Return (x, y) of the center of cell containing provided text 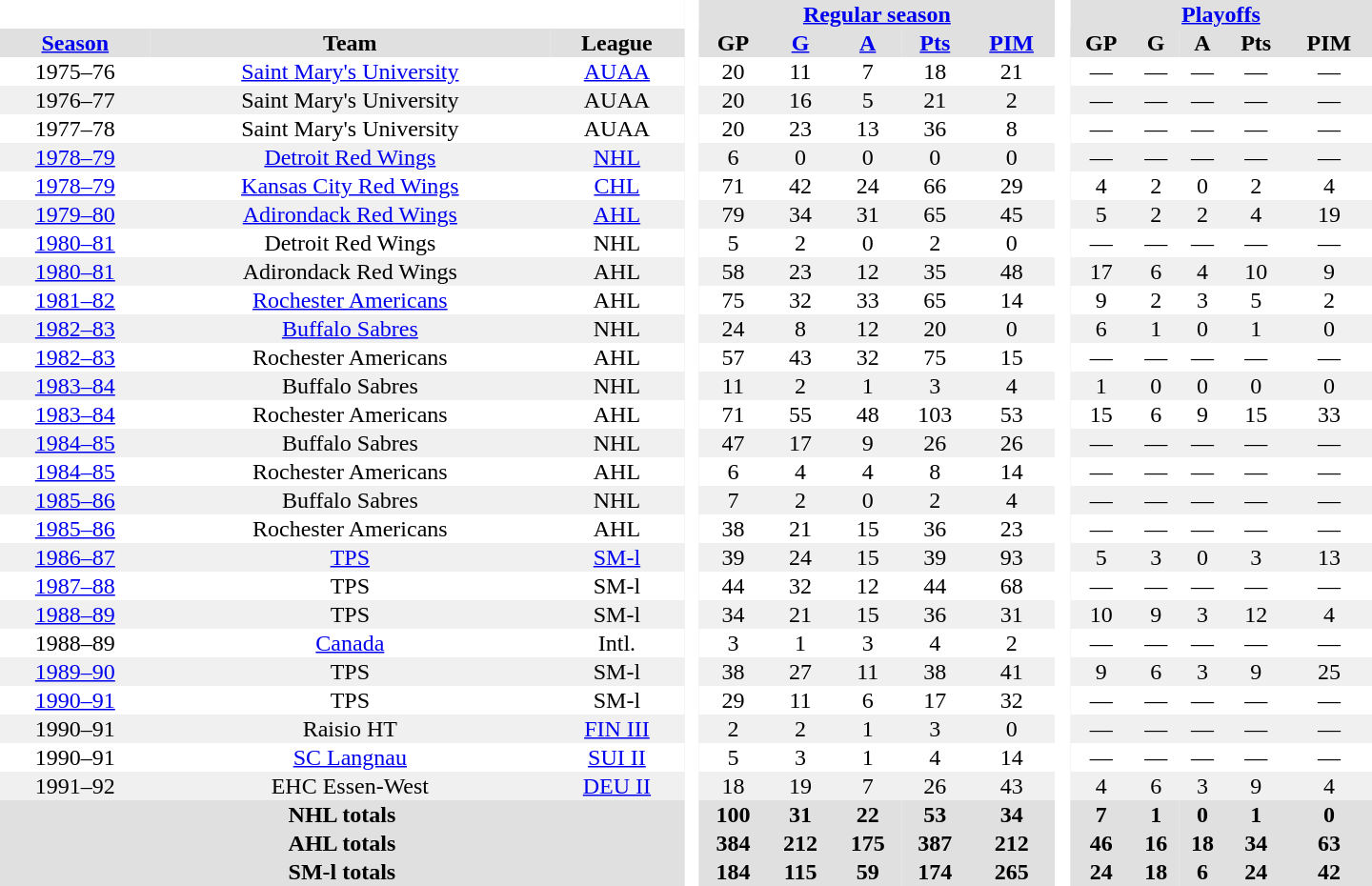
265 (1012, 872)
AHL totals (342, 843)
35 (936, 272)
SC Langnau (351, 757)
1991–92 (75, 786)
46 (1101, 843)
SUI II (617, 757)
66 (936, 186)
League (617, 43)
63 (1329, 843)
Team (351, 43)
175 (867, 843)
58 (734, 272)
1979–80 (75, 214)
184 (734, 872)
174 (936, 872)
1977–78 (75, 129)
1981–82 (75, 300)
387 (936, 843)
68 (1012, 586)
Season (75, 43)
103 (936, 414)
NHL totals (342, 815)
57 (734, 357)
384 (734, 843)
22 (867, 815)
47 (734, 443)
55 (800, 414)
79 (734, 214)
Kansas City Red Wings (351, 186)
1975–76 (75, 71)
EHC Essen-West (351, 786)
SM-l totals (342, 872)
FIN III (617, 729)
115 (800, 872)
DEU II (617, 786)
45 (1012, 214)
CHL (617, 186)
Raisio HT (351, 729)
100 (734, 815)
Regular season (877, 14)
27 (800, 672)
Intl. (617, 643)
1976–77 (75, 100)
Playoffs (1221, 14)
41 (1012, 672)
25 (1329, 672)
59 (867, 872)
93 (1012, 557)
Canada (351, 643)
1986–87 (75, 557)
1987–88 (75, 586)
1989–90 (75, 672)
